From the cell containing the given text, extract its center point as (x, y) coordinate. 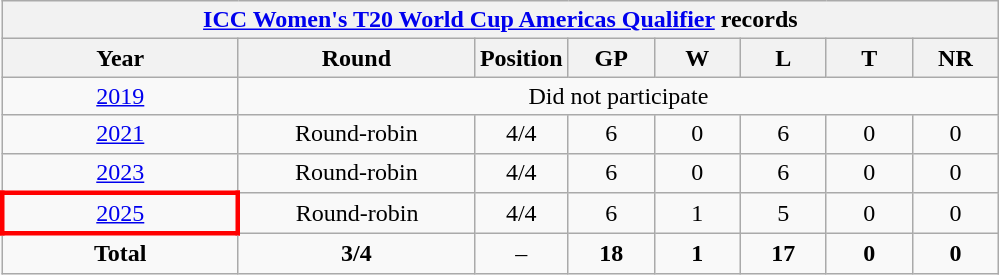
2023 (120, 173)
Position (521, 58)
2025 (120, 214)
2019 (120, 96)
3/4 (356, 254)
ICC Women's T20 World Cup Americas Qualifier records (500, 20)
17 (783, 254)
2021 (120, 134)
Round (356, 58)
18 (611, 254)
Total (120, 254)
GP (611, 58)
– (521, 254)
Year (120, 58)
5 (783, 214)
NR (955, 58)
Did not participate (618, 96)
T (869, 58)
W (697, 58)
L (783, 58)
